Output the [x, y] coordinate of the center of the cell containing the given text.  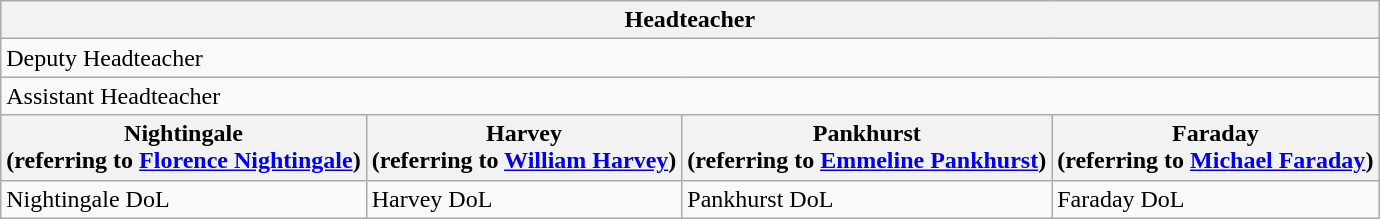
Nightingale DoL [184, 199]
Nightingale(referring to Florence Nightingale) [184, 148]
Faraday(referring to Michael Faraday) [1216, 148]
Assistant Headteacher [690, 96]
Pankhurst(referring to Emmeline Pankhurst) [867, 148]
Deputy Headteacher [690, 58]
Faraday DoL [1216, 199]
Harvey DoL [524, 199]
Pankhurst DoL [867, 199]
Headteacher [690, 20]
Harvey(referring to William Harvey) [524, 148]
